Search for the cell housing the specified text and yield its (x, y) center coordinate. 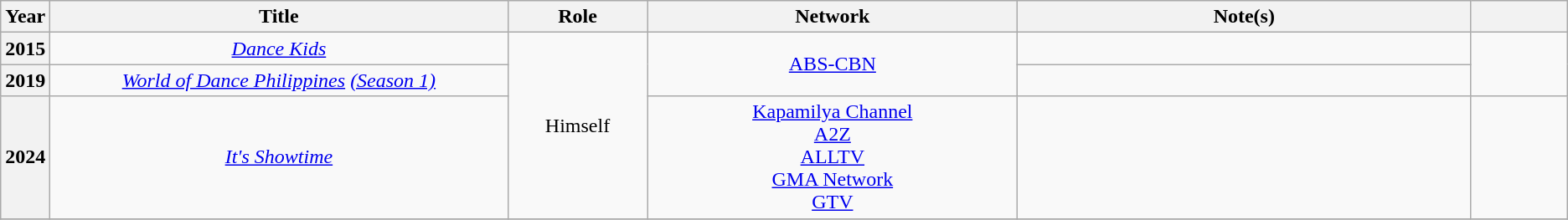
Role (578, 17)
2024 (25, 157)
2019 (25, 80)
World of Dance Philippines (Season 1) (279, 80)
It's Showtime (279, 157)
Himself (578, 125)
ABS-CBN (833, 64)
Title (279, 17)
Note(s) (1245, 17)
2015 (25, 49)
Network (833, 17)
Dance Kids (279, 49)
Year (25, 17)
Kapamilya Channel A2Z ALLTV GMA Network GTV (833, 157)
